For the text-containing cell, return its midpoint in [X, Y] coordinate format. 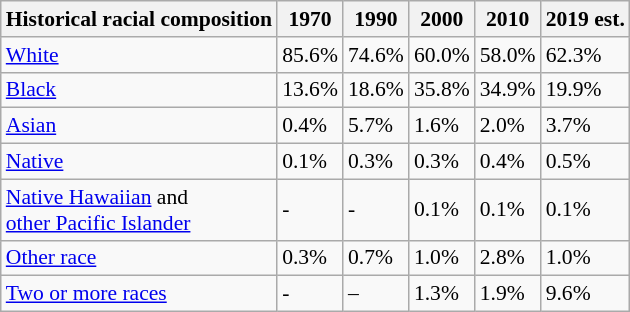
Asian [139, 126]
9.6% [586, 294]
2.8% [508, 258]
2010 [508, 19]
85.6% [310, 55]
18.6% [376, 90]
Two or more races [139, 294]
1.9% [508, 294]
13.6% [310, 90]
1970 [310, 19]
Other race [139, 258]
58.0% [508, 55]
– [376, 294]
0.5% [586, 162]
Black [139, 90]
74.6% [376, 55]
White [139, 55]
0.7% [376, 258]
Native [139, 162]
34.9% [508, 90]
60.0% [442, 55]
5.7% [376, 126]
2019 est. [586, 19]
1.3% [442, 294]
35.8% [442, 90]
62.3% [586, 55]
Native Hawaiian andother Pacific Islander [139, 210]
1990 [376, 19]
3.7% [586, 126]
1.6% [442, 126]
19.9% [586, 90]
Historical racial composition [139, 19]
2000 [442, 19]
2.0% [508, 126]
